Capture the cell that displays the provided text and extract its [x, y] central coordinate. 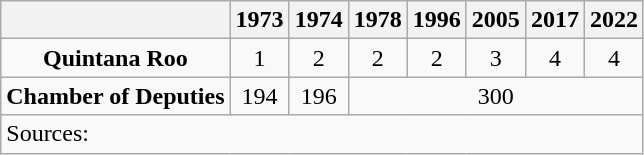
Sources: [322, 134]
2022 [614, 20]
1996 [436, 20]
Chamber of Deputies [116, 96]
300 [496, 96]
1 [260, 58]
194 [260, 96]
3 [496, 58]
1978 [378, 20]
1973 [260, 20]
2005 [496, 20]
2017 [554, 20]
1974 [318, 20]
Quintana Roo [116, 58]
196 [318, 96]
